Detect which cell encompasses the target text, then output its (X, Y) center coordinate. 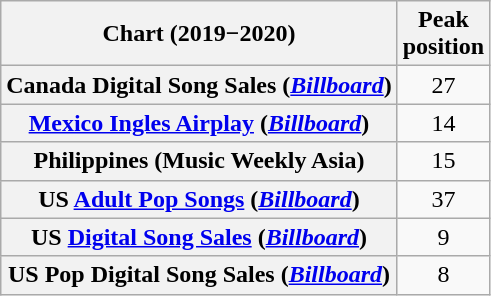
27 (443, 85)
Mexico Ingles Airplay (Billboard) (199, 123)
14 (443, 123)
15 (443, 161)
Chart (2019−2020) (199, 34)
37 (443, 199)
Philippines (Music Weekly Asia) (199, 161)
8 (443, 275)
US Digital Song Sales (Billboard) (199, 237)
Canada Digital Song Sales (Billboard) (199, 85)
US Pop Digital Song Sales (Billboard) (199, 275)
Peakposition (443, 34)
US Adult Pop Songs (Billboard) (199, 199)
9 (443, 237)
